Find where the given text appears and provide that cell's center as [X, Y] coordinate. 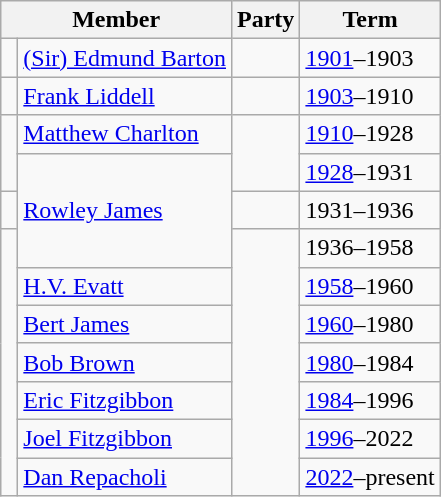
Dan Repacholi [125, 477]
1980–1984 [370, 362]
Joel Fitzgibbon [125, 438]
1901–1903 [370, 58]
1960–1980 [370, 324]
Frank Liddell [125, 96]
1931–1936 [370, 210]
Rowley James [125, 210]
H.V. Evatt [125, 286]
Matthew Charlton [125, 134]
Bert James [125, 324]
2022–present [370, 477]
1928–1931 [370, 172]
Bob Brown [125, 362]
Member [116, 20]
Party [266, 20]
1936–1958 [370, 248]
1996–2022 [370, 438]
1958–1960 [370, 286]
1984–1996 [370, 400]
Eric Fitzgibbon [125, 400]
(Sir) Edmund Barton [125, 58]
1910–1928 [370, 134]
Term [370, 20]
1903–1910 [370, 96]
